Capture the cell that displays the provided text and extract its (X, Y) central coordinate. 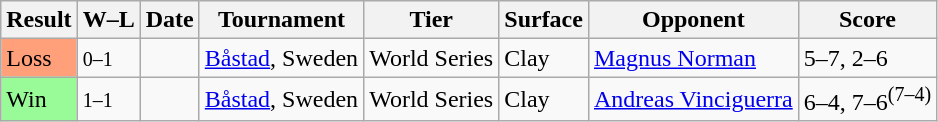
Result (39, 20)
5–7, 2–6 (867, 58)
0–1 (108, 58)
Surface (544, 20)
Magnus Norman (693, 58)
Opponent (693, 20)
Date (170, 20)
Tournament (281, 20)
Loss (39, 58)
Tier (432, 20)
6–4, 7–6(7–4) (867, 100)
W–L (108, 20)
Win (39, 100)
Andreas Vinciguerra (693, 100)
Score (867, 20)
1–1 (108, 100)
